Find where the given text appears and provide that cell's center as (x, y) coordinate. 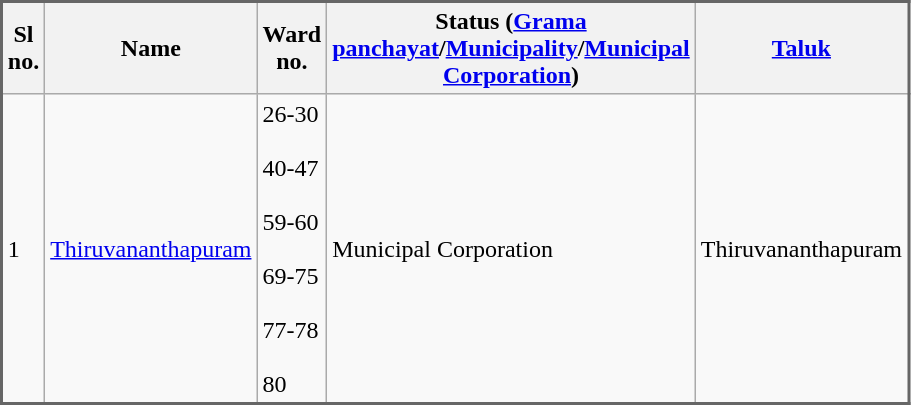
Ward no. (292, 48)
Sl no. (24, 48)
1 (24, 248)
26-3040-4759-6069-7577-7880 (292, 248)
Status (Grama panchayat/Municipality/Municipal Corporation) (511, 48)
Municipal Corporation (511, 248)
Taluk (802, 48)
Name (151, 48)
